Search for the cell housing the specified text and yield its (x, y) center coordinate. 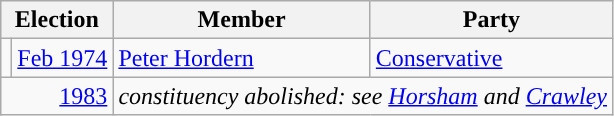
Feb 1974 (62, 58)
1983 (57, 96)
Election (57, 20)
Conservative (491, 58)
constituency abolished: see Horsham and Crawley (363, 96)
Party (491, 20)
Member (242, 20)
Peter Hordern (242, 58)
